Output the [X, Y] coordinate of the center of the cell containing the given text.  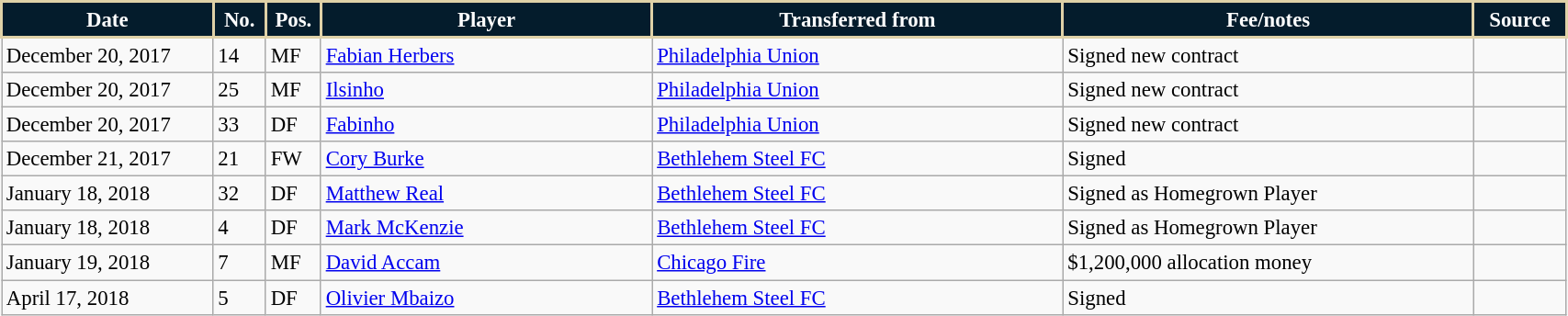
Date [108, 20]
January 19, 2018 [108, 263]
4 [239, 229]
21 [239, 159]
Chicago Fire [858, 263]
7 [239, 263]
Olivier Mbaizo [487, 298]
Fabian Herbers [487, 55]
Mark McKenzie [487, 229]
FW [293, 159]
December 21, 2017 [108, 159]
No. [239, 20]
Ilsinho [487, 90]
32 [239, 194]
Source [1519, 20]
5 [239, 298]
33 [239, 125]
Player [487, 20]
Transferred from [858, 20]
David Accam [487, 263]
Fee/notes [1268, 20]
Matthew Real [487, 194]
April 17, 2018 [108, 298]
25 [239, 90]
14 [239, 55]
Pos. [293, 20]
$1,200,000 allocation money [1268, 263]
Cory Burke [487, 159]
Fabinho [487, 125]
